Detect which cell encompasses the target text, then output its (x, y) center coordinate. 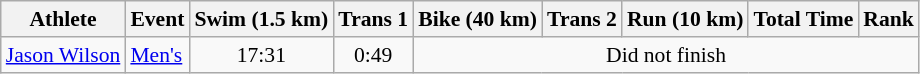
Total Time (803, 19)
Rank (888, 19)
0:49 (373, 55)
Run (10 km) (685, 19)
Event (157, 19)
Did not finish (666, 55)
Jason Wilson (64, 55)
Athlete (64, 19)
Trans 2 (582, 19)
Swim (1.5 km) (261, 19)
Trans 1 (373, 19)
17:31 (261, 55)
Bike (40 km) (478, 19)
Men's (157, 55)
